Output the (X, Y) coordinate of the center of the cell containing the given text.  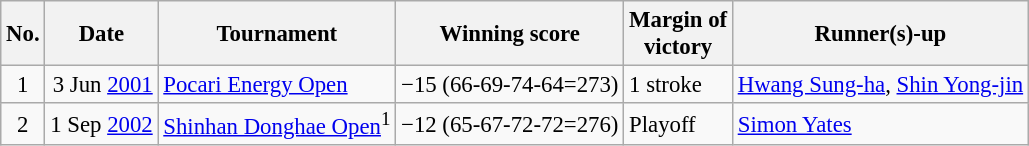
1 stroke (678, 85)
Tournament (277, 34)
No. (23, 34)
2 (23, 124)
Pocari Energy Open (277, 85)
1 (23, 85)
Hwang Sung-ha, Shin Yong-jin (880, 85)
Runner(s)-up (880, 34)
Simon Yates (880, 124)
Date (102, 34)
1 Sep 2002 (102, 124)
Winning score (510, 34)
Margin ofvictory (678, 34)
−12 (65-67-72-72=276) (510, 124)
−15 (66-69-74-64=273) (510, 85)
Shinhan Donghae Open1 (277, 124)
Playoff (678, 124)
3 Jun 2001 (102, 85)
